Scan for the cell matching the given text and deliver its [X, Y] coordinate at center. 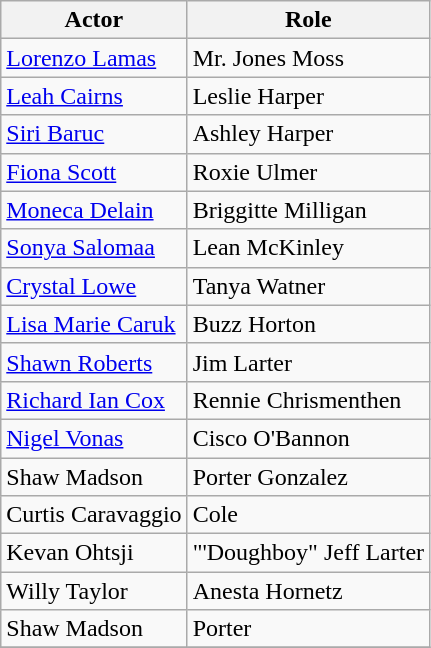
Shawn Roberts [94, 362]
Curtis Caravaggio [94, 515]
Richard Ian Cox [94, 400]
Lorenzo Lamas [94, 58]
Rennie Chrismenthen [308, 400]
Fiona Scott [94, 172]
Ashley Harper [308, 134]
Lean McKinley [308, 248]
Kevan Ohtsji [94, 553]
"'Doughboy" Jeff Larter [308, 553]
Tanya Watner [308, 286]
Leslie Harper [308, 96]
Roxie Ulmer [308, 172]
Cole [308, 515]
Role [308, 20]
Willy Taylor [94, 591]
Mr. Jones Moss [308, 58]
Crystal Lowe [94, 286]
Lisa Marie Caruk [94, 324]
Moneca Delain [94, 210]
Nigel Vonas [94, 438]
Porter Gonzalez [308, 477]
Briggitte Milligan [308, 210]
Sonya Salomaa [94, 248]
Actor [94, 20]
Siri Baruc [94, 134]
Buzz Horton [308, 324]
Leah Cairns [94, 96]
Jim Larter [308, 362]
Porter [308, 629]
Cisco O'Bannon [308, 438]
Anesta Hornetz [308, 591]
